Identify which cell holds the provided text, then report its [x, y] central coordinate. 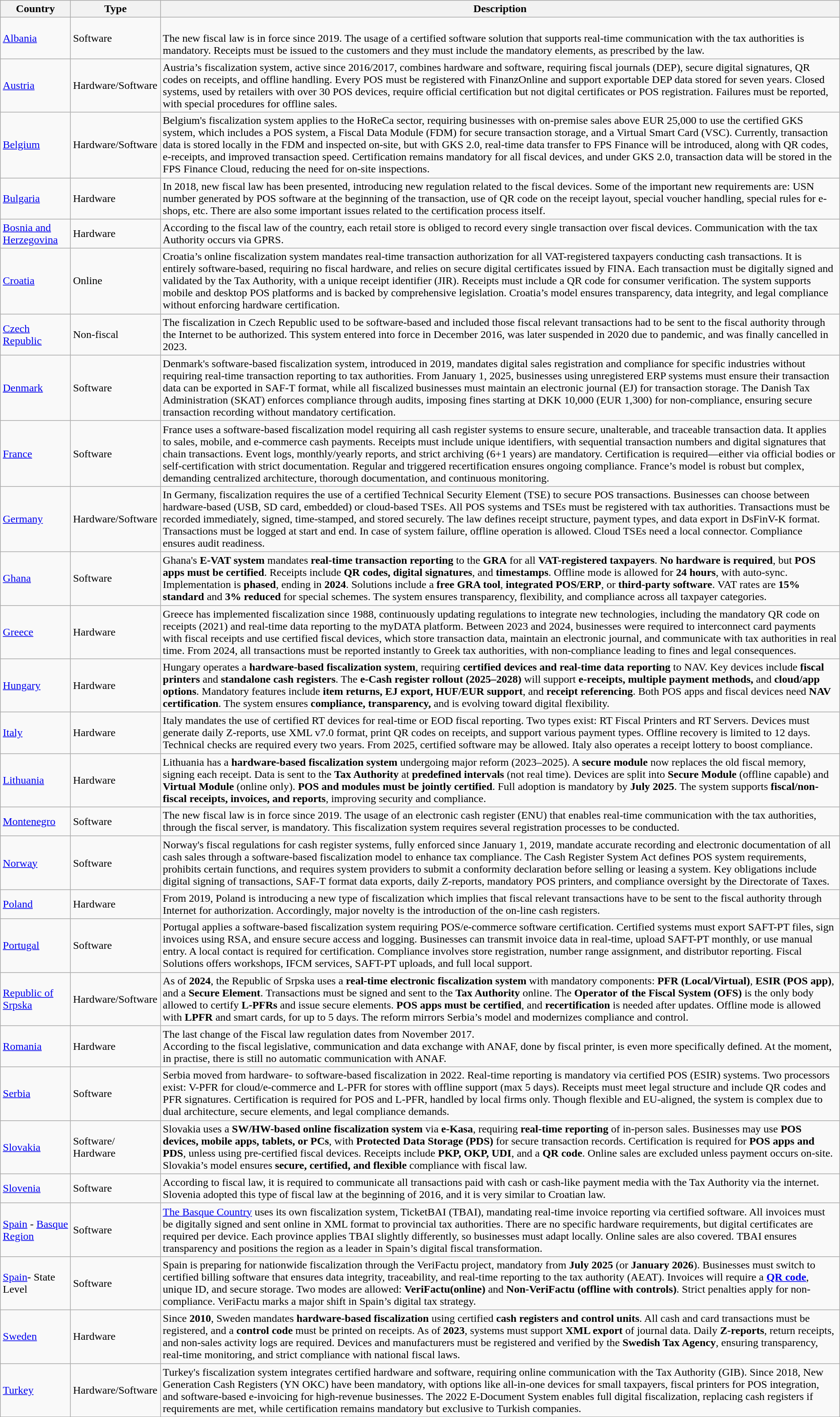
Albania [35, 38]
Description [500, 9]
Montenegro [35, 821]
Belgium [35, 145]
Slovenia [35, 1189]
Austria [35, 85]
Republic of Srpska [35, 999]
Norway [35, 863]
Czech Republic [35, 334]
Bulgaria [35, 198]
Turkey [35, 1391]
Italy [35, 733]
Bosnia and Herzegovina [35, 233]
Non-fiscal [115, 334]
Denmark [35, 388]
Spain - Basque Region [35, 1230]
Software/ Hardware [115, 1147]
Country [35, 9]
Ghana [35, 578]
Germany [35, 519]
Greece [35, 632]
Poland [35, 904]
Type [115, 9]
France [35, 453]
Portugal [35, 945]
Romania [35, 1046]
Croatia [35, 281]
Sweden [35, 1337]
Spain- State Level [35, 1283]
Serbia [35, 1093]
Hungary [35, 686]
Slovakia [35, 1147]
Lithuania [35, 780]
Online [115, 281]
